Find where the given text appears and provide that cell's center as (X, Y) coordinate. 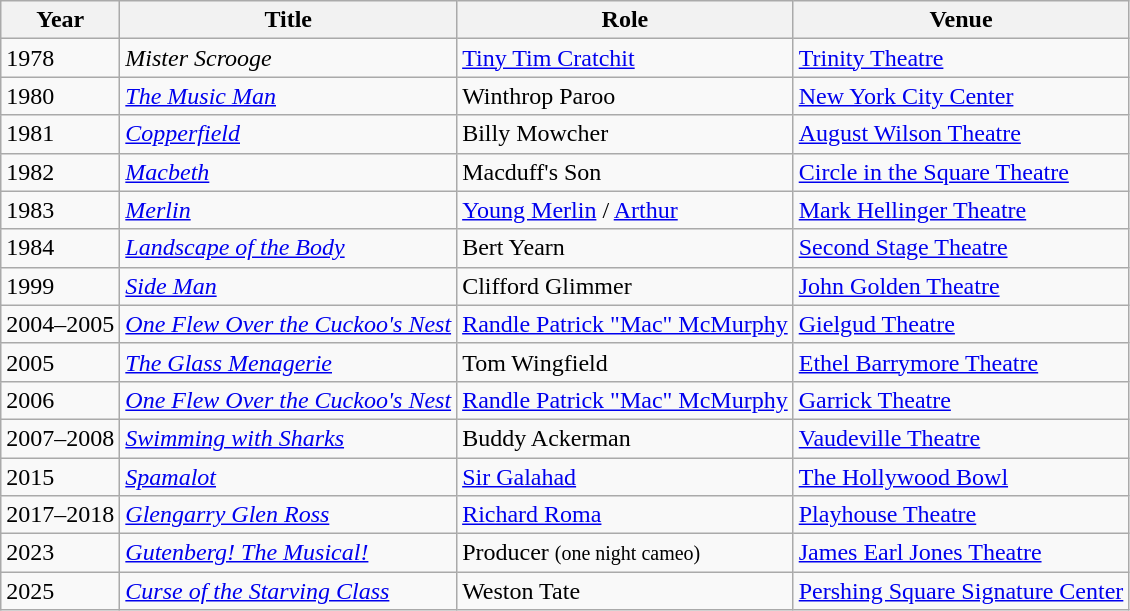
Role (626, 20)
1982 (60, 172)
Year (60, 20)
Garrick Theatre (961, 400)
Producer (one night cameo) (626, 553)
2017–2018 (60, 515)
The Hollywood Bowl (961, 477)
Tom Wingfield (626, 362)
Trinity Theatre (961, 58)
Pershing Square Signature Center (961, 591)
James Earl Jones Theatre (961, 553)
Title (288, 20)
2006 (60, 400)
Tiny Tim Cratchit (626, 58)
2007–2008 (60, 438)
Billy Mowcher (626, 134)
Mister Scrooge (288, 58)
2023 (60, 553)
Side Man (288, 286)
Clifford Glimmer (626, 286)
1978 (60, 58)
Swimming with Sharks (288, 438)
Circle in the Square Theatre (961, 172)
Vaudeville Theatre (961, 438)
1984 (60, 248)
Winthrop Paroo (626, 96)
Macduff's Son (626, 172)
Gutenberg! The Musical! (288, 553)
August Wilson Theatre (961, 134)
Merlin (288, 210)
Macbeth (288, 172)
Richard Roma (626, 515)
Curse of the Starving Class (288, 591)
The Glass Menagerie (288, 362)
Mark Hellinger Theatre (961, 210)
2005 (60, 362)
2025 (60, 591)
Weston Tate (626, 591)
Gielgud Theatre (961, 324)
Glengarry Glen Ross (288, 515)
Copperfield (288, 134)
1999 (60, 286)
1983 (60, 210)
2004–2005 (60, 324)
Buddy Ackerman (626, 438)
John Golden Theatre (961, 286)
Bert Yearn (626, 248)
1981 (60, 134)
2015 (60, 477)
1980 (60, 96)
Young Merlin / Arthur (626, 210)
The Music Man (288, 96)
Landscape of the Body (288, 248)
Sir Galahad (626, 477)
New York City Center (961, 96)
Playhouse Theatre (961, 515)
Second Stage Theatre (961, 248)
Ethel Barrymore Theatre (961, 362)
Spamalot (288, 477)
Venue (961, 20)
